Identify which cell holds the provided text, then report its (X, Y) central coordinate. 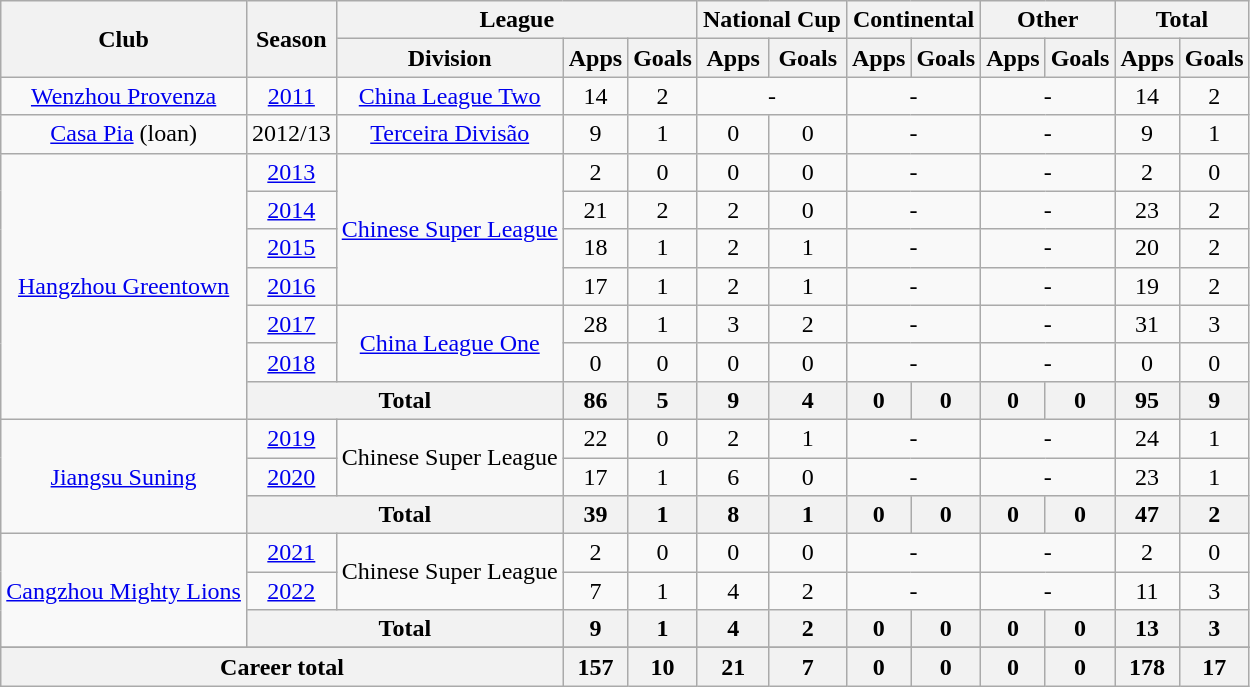
Terceira Divisão (450, 134)
19 (1147, 286)
2017 (291, 324)
20 (1147, 248)
2014 (291, 210)
National Cup (772, 20)
6 (733, 477)
95 (1147, 400)
Hangzhou Greentown (124, 286)
39 (595, 515)
China League One (450, 343)
Cangzhou Mighty Lions (124, 591)
2016 (291, 286)
Casa Pia (loan) (124, 134)
Club (124, 39)
2019 (291, 438)
Wenzhou Provenza (124, 96)
18 (595, 248)
24 (1147, 438)
2015 (291, 248)
157 (595, 667)
Season (291, 39)
31 (1147, 324)
5 (663, 400)
2022 (291, 591)
League (516, 20)
86 (595, 400)
8 (733, 515)
2020 (291, 477)
11 (1147, 591)
Continental (913, 20)
22 (595, 438)
13 (1147, 629)
Career total (282, 667)
Jiangsu Suning (124, 476)
2018 (291, 362)
47 (1147, 515)
Division (450, 58)
2021 (291, 553)
2012/13 (291, 134)
2013 (291, 172)
28 (595, 324)
178 (1147, 667)
China League Two (450, 96)
10 (663, 667)
Other (1048, 20)
2011 (291, 96)
